From the cell containing the given text, extract its center point as (x, y) coordinate. 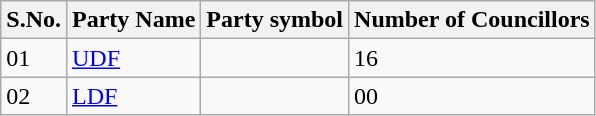
02 (34, 96)
Party Name (133, 20)
00 (472, 96)
Number of Councillors (472, 20)
01 (34, 58)
S.No. (34, 20)
16 (472, 58)
Party symbol (275, 20)
LDF (133, 96)
UDF (133, 58)
